Output the [x, y] coordinate of the center of the cell containing the given text.  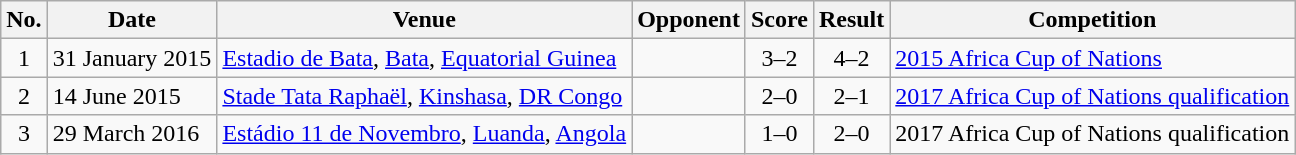
14 June 2015 [132, 96]
31 January 2015 [132, 58]
Venue [424, 20]
Opponent [689, 20]
4–2 [851, 58]
No. [24, 20]
2–1 [851, 96]
3–2 [779, 58]
1–0 [779, 134]
1 [24, 58]
2 [24, 96]
Estadio de Bata, Bata, Equatorial Guinea [424, 58]
Estádio 11 de Novembro, Luanda, Angola [424, 134]
2015 Africa Cup of Nations [1092, 58]
3 [24, 134]
Score [779, 20]
Competition [1092, 20]
Stade Tata Raphaël, Kinshasa, DR Congo [424, 96]
29 March 2016 [132, 134]
Date [132, 20]
Result [851, 20]
